Output the (X, Y) coordinate of the center of the cell containing the given text.  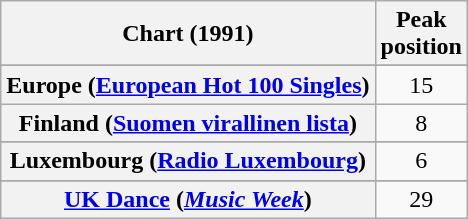
29 (421, 199)
6 (421, 161)
15 (421, 85)
Finland (Suomen virallinen lista) (188, 123)
Luxembourg (Radio Luxembourg) (188, 161)
UK Dance (Music Week) (188, 199)
8 (421, 123)
Europe (European Hot 100 Singles) (188, 85)
Peakposition (421, 34)
Chart (1991) (188, 34)
